Find where the given text appears and provide that cell's center as (X, Y) coordinate. 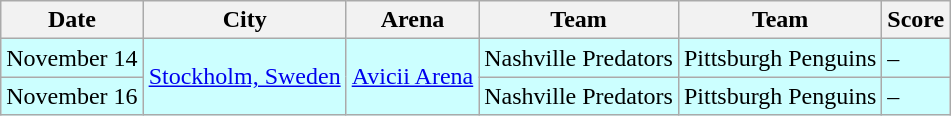
Avicii Arena (412, 77)
Date (72, 20)
Arena (412, 20)
Score (916, 20)
November 14 (72, 58)
Stockholm, Sweden (244, 77)
November 16 (72, 96)
City (244, 20)
